Locate the cell with the specified text and output its [x, y] center coordinate. 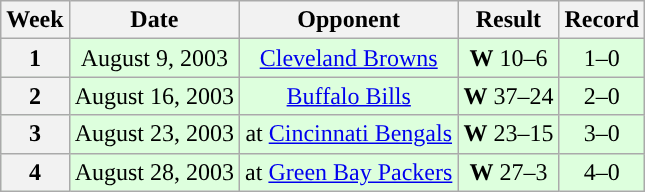
Record [602, 20]
3–0 [602, 134]
August 9, 2003 [154, 58]
Date [154, 20]
W 10–6 [508, 58]
4 [35, 172]
at Cincinnati Bengals [349, 134]
1–0 [602, 58]
Opponent [349, 20]
Cleveland Browns [349, 58]
August 23, 2003 [154, 134]
at Green Bay Packers [349, 172]
August 16, 2003 [154, 96]
3 [35, 134]
W 37–24 [508, 96]
August 28, 2003 [154, 172]
2 [35, 96]
Week [35, 20]
2–0 [602, 96]
W 23–15 [508, 134]
Result [508, 20]
W 27–3 [508, 172]
1 [35, 58]
Buffalo Bills [349, 96]
4–0 [602, 172]
